From the cell containing the given text, extract its center point as (X, Y) coordinate. 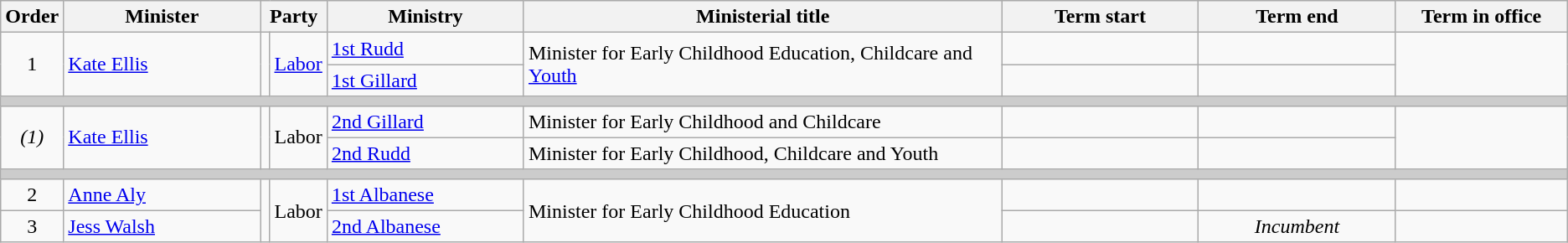
Anne Aly (162, 194)
1st Albanese (426, 194)
2nd Rudd (426, 153)
Minister for Early Childhood and Childcare (762, 121)
Minister for Early Childhood Education (762, 210)
Jess Walsh (162, 226)
Term end (1297, 17)
Incumbent (1297, 226)
1st Rudd (426, 49)
1st Gillard (426, 80)
Party (293, 17)
Order (32, 17)
Minister for Early Childhood, Childcare and Youth (762, 153)
Minister (162, 17)
2 (32, 194)
2nd Gillard (426, 121)
Ministerial title (762, 17)
Minister for Early Childhood Education, Childcare and Youth (762, 65)
Term start (1101, 17)
3 (32, 226)
(1) (32, 137)
Ministry (426, 17)
2nd Albanese (426, 226)
Term in office (1481, 17)
1 (32, 65)
